For the text-containing cell, return its midpoint in [x, y] coordinate format. 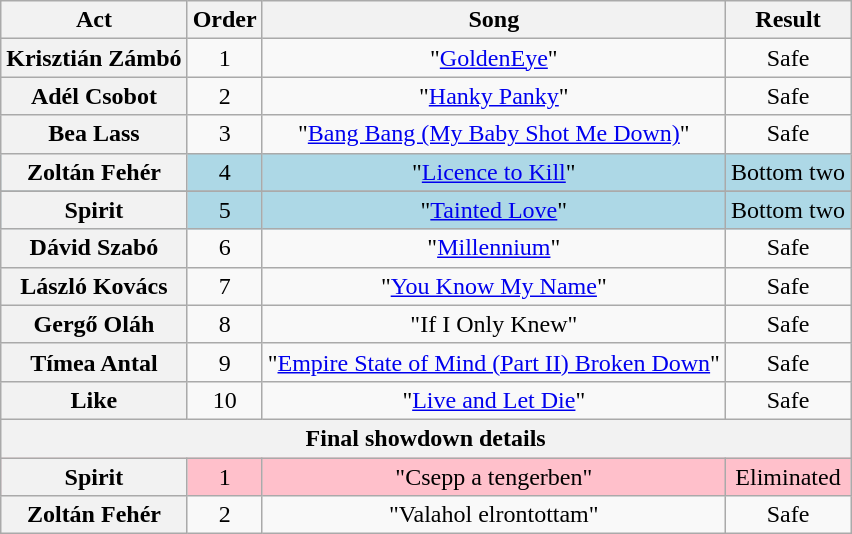
10 [224, 400]
"Live and Let Die" [494, 400]
Result [788, 20]
László Kovács [94, 286]
Act [94, 20]
"Hanky Panky" [494, 96]
4 [224, 172]
Gergő Oláh [94, 324]
Dávid Szabó [94, 248]
"Millennium" [494, 248]
"GoldenEye" [494, 58]
Adél Csobot [94, 96]
Eliminated [788, 477]
"If I Only Knew" [494, 324]
"Empire State of Mind (Part II) Broken Down" [494, 362]
7 [224, 286]
Final showdown details [426, 438]
"Bang Bang (My Baby Shot Me Down)" [494, 134]
Krisztián Zámbó [94, 58]
"Valahol elrontottam" [494, 515]
"Licence to Kill" [494, 172]
"You Know My Name" [494, 286]
8 [224, 324]
Song [494, 20]
"Csepp a tengerben" [494, 477]
Bea Lass [94, 134]
3 [224, 134]
Like [94, 400]
6 [224, 248]
Tímea Antal [94, 362]
Order [224, 20]
9 [224, 362]
5 [224, 210]
"Tainted Love" [494, 210]
